Capture the cell that displays the provided text and extract its [x, y] central coordinate. 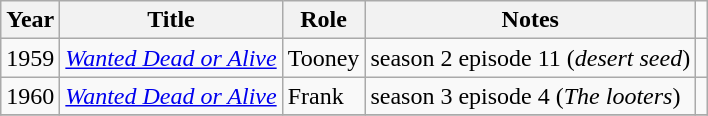
Notes [530, 20]
Tooney [324, 58]
Year [30, 20]
Frank [324, 96]
season 3 episode 4 (The looters) [530, 96]
1960 [30, 96]
1959 [30, 58]
Role [324, 20]
season 2 episode 11 (desert seed) [530, 58]
Title [171, 20]
